Output the [x, y] coordinate of the center of the cell containing the given text.  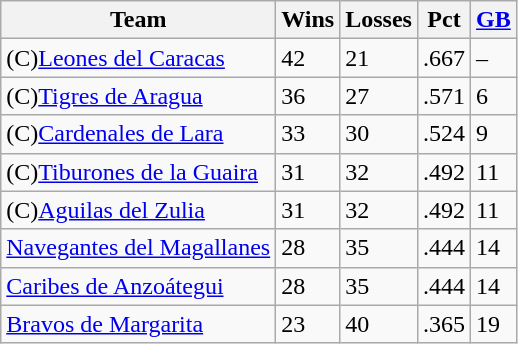
9 [494, 134]
.571 [444, 96]
(C)Cardenales de Lara [138, 134]
Navegantes del Magallanes [138, 248]
Caribes de Anzoátegui [138, 286]
.667 [444, 58]
23 [308, 324]
GB [494, 20]
40 [379, 324]
(C)Tiburones de la Guaira [138, 172]
Losses [379, 20]
42 [308, 58]
Pct [444, 20]
Bravos de Margarita [138, 324]
(C)Tigres de Aragua [138, 96]
– [494, 58]
21 [379, 58]
6 [494, 96]
33 [308, 134]
27 [379, 96]
.524 [444, 134]
.365 [444, 324]
(C)Leones del Caracas [138, 58]
Team [138, 20]
Wins [308, 20]
(C)Aguilas del Zulia [138, 210]
36 [308, 96]
19 [494, 324]
30 [379, 134]
